For the text-containing cell, return its midpoint in [x, y] coordinate format. 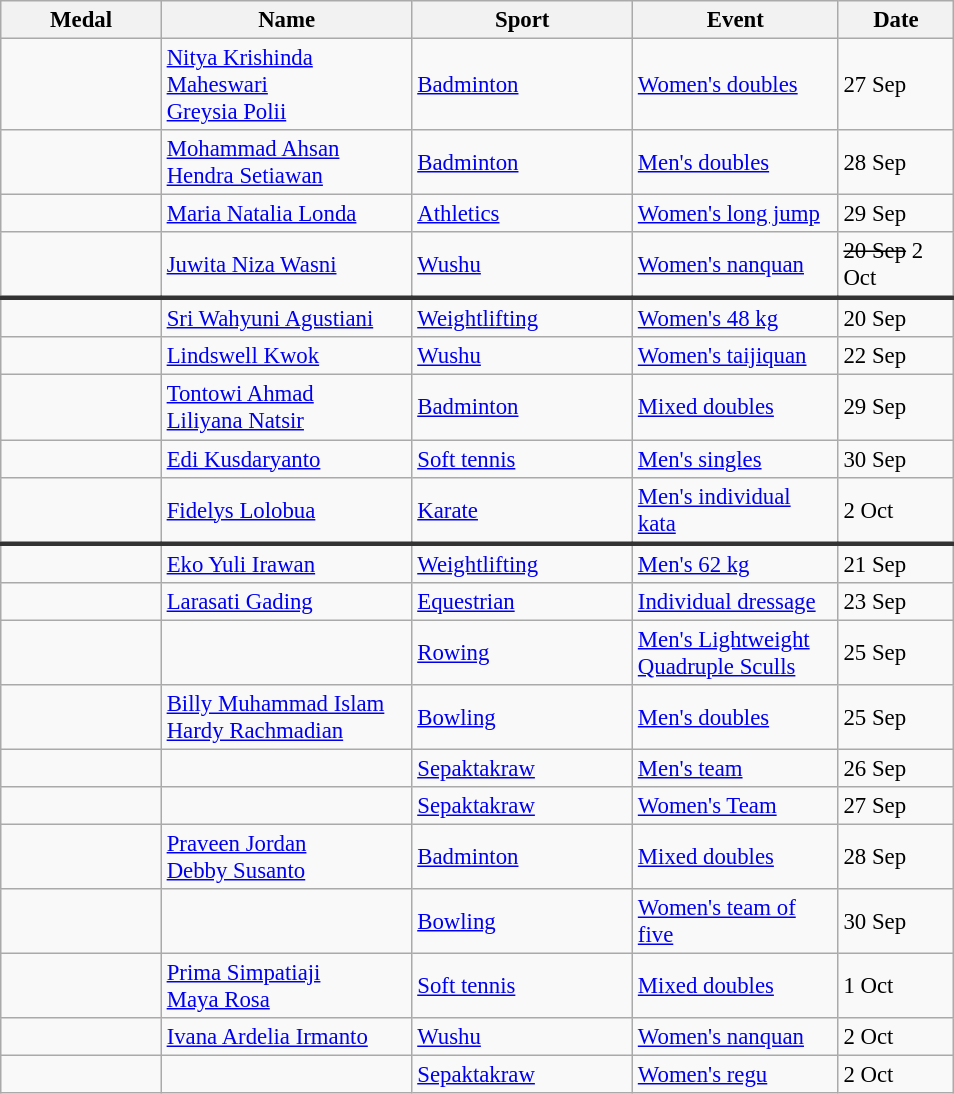
Women's doubles [736, 85]
Edi Kusdaryanto [286, 459]
Women's 48 kg [736, 318]
Praveen Jordan Debby Susanto [286, 856]
Lindswell Kwok [286, 357]
22 Sep [896, 357]
Women's long jump [736, 214]
21 Sep [896, 562]
Prima Simpatiaji Maya Rosa [286, 986]
Fidelys Lolobua [286, 510]
Equestrian [522, 601]
20 Sep [896, 318]
Mohammad Ahsan Hendra Setiawan [286, 162]
Maria Natalia Londa [286, 214]
Larasati Gading [286, 601]
Men's singles [736, 459]
Women's Team [736, 806]
Men's Lightweight Quadruple Sculls [736, 652]
Event [736, 20]
Ivana Ardelia Irmanto [286, 1037]
Sport [522, 20]
Nitya Krishinda Maheswari Greysia Polii [286, 85]
Individual dressage [736, 601]
Athletics [522, 214]
23 Sep [896, 601]
Women's team of five [736, 922]
1 Oct [896, 986]
Juwita Niza Wasni [286, 265]
Medal [82, 20]
20 Sep 2 Oct [896, 265]
Men's individual kata [736, 510]
Billy Muhammad Islam Hardy Rachmadian [286, 718]
Women's taijiquan [736, 357]
Men's team [736, 768]
Women's regu [736, 1075]
Name [286, 20]
Tontowi Ahmad Liliyana Natsir [286, 408]
Sri Wahyuni Agustiani [286, 318]
Karate [522, 510]
Rowing [522, 652]
26 Sep [896, 768]
Date [896, 20]
Eko Yuli Irawan [286, 562]
Men's 62 kg [736, 562]
